Extract the (X, Y) coordinate from the center of the cell holding the provided text.  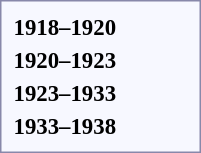
1933–1938 (65, 126)
1918–1920 (65, 27)
1923–1933 (65, 93)
1920–1923 (65, 60)
